Output the [x, y] coordinate of the center of the cell containing the given text.  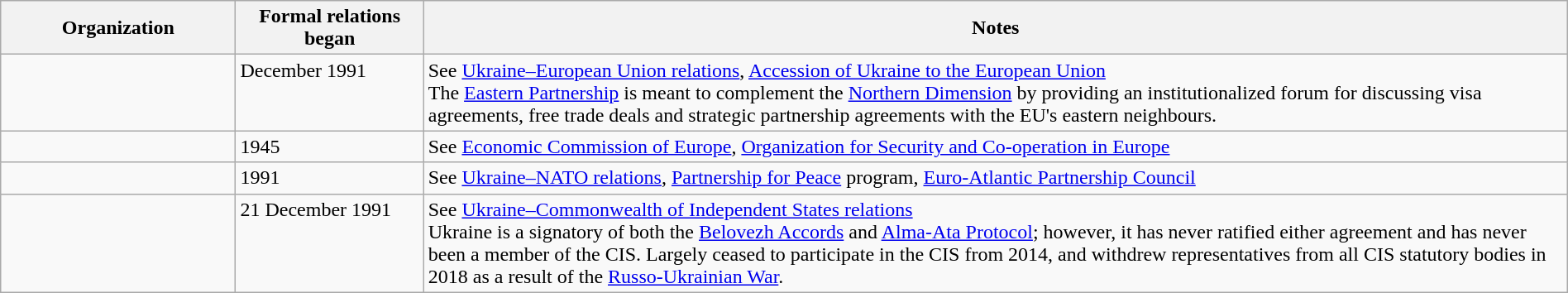
December 1991 [329, 93]
1945 [329, 146]
Formal relations began [329, 28]
1991 [329, 178]
Notes [996, 28]
Organization [118, 28]
See Economic Commission of Europe, Organization for Security and Co-operation in Europe [996, 146]
21 December 1991 [329, 243]
See Ukraine–NATO relations, Partnership for Peace program, Euro-Atlantic Partnership Council [996, 178]
